Detect which cell encompasses the target text, then output its [x, y] center coordinate. 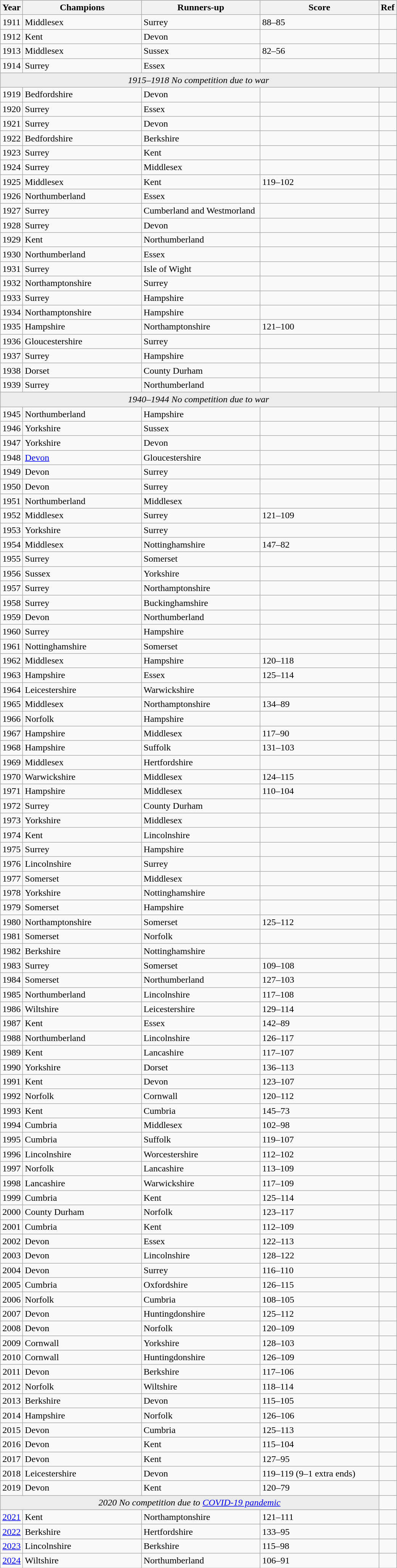
1982 [11, 951]
1992 [11, 1096]
2024 [11, 1560]
2016 [11, 1444]
1949 [11, 472]
1977 [11, 878]
1933 [11, 298]
2018 [11, 1473]
126–106 [320, 1415]
1986 [11, 1009]
2007 [11, 1314]
121–111 [320, 1517]
1994 [11, 1125]
126–109 [320, 1358]
1956 [11, 574]
127–103 [320, 980]
142–89 [320, 1023]
1932 [11, 283]
1912 [11, 37]
112–109 [320, 1227]
2014 [11, 1415]
1937 [11, 356]
Year [11, 8]
1978 [11, 893]
2017 [11, 1459]
2001 [11, 1227]
2009 [11, 1343]
1976 [11, 864]
1989 [11, 1052]
1940–1944 No competition due to war [198, 399]
1984 [11, 980]
120–79 [320, 1488]
133–95 [320, 1531]
2006 [11, 1299]
1929 [11, 240]
1962 [11, 661]
88–85 [320, 22]
1998 [11, 1183]
2008 [11, 1328]
2011 [11, 1372]
117–109 [320, 1183]
115–98 [320, 1546]
1987 [11, 1023]
1951 [11, 501]
1927 [11, 211]
2002 [11, 1241]
1921 [11, 124]
120–118 [320, 661]
1970 [11, 777]
136–113 [320, 1067]
117–108 [320, 994]
119–119 (9–1 extra ends) [320, 1473]
1935 [11, 327]
1936 [11, 341]
1968 [11, 748]
2015 [11, 1430]
1955 [11, 559]
1953 [11, 530]
1993 [11, 1111]
1995 [11, 1140]
1974 [11, 835]
Buckinghamshire [201, 602]
1979 [11, 908]
1971 [11, 791]
147–82 [320, 545]
117–107 [320, 1052]
126–117 [320, 1038]
119–102 [320, 182]
116–110 [320, 1270]
2010 [11, 1358]
129–114 [320, 1009]
1946 [11, 429]
1972 [11, 806]
1925 [11, 182]
1914 [11, 66]
1988 [11, 1038]
110–104 [320, 791]
1985 [11, 994]
1948 [11, 458]
1930 [11, 254]
2004 [11, 1270]
1964 [11, 690]
Ref [387, 8]
117–106 [320, 1372]
123–117 [320, 1212]
1973 [11, 820]
115–105 [320, 1401]
Champions [82, 8]
128–122 [320, 1256]
115–104 [320, 1444]
118–114 [320, 1386]
1967 [11, 733]
112–102 [320, 1154]
1996 [11, 1154]
1991 [11, 1081]
124–115 [320, 777]
120–109 [320, 1328]
1919 [11, 95]
1938 [11, 370]
1934 [11, 312]
1990 [11, 1067]
1965 [11, 704]
1958 [11, 602]
2021 [11, 1517]
Oxfordshire [201, 1285]
1911 [11, 22]
1928 [11, 225]
1952 [11, 516]
Score [320, 8]
120–112 [320, 1096]
126–115 [320, 1285]
109–108 [320, 966]
1957 [11, 588]
1947 [11, 443]
117–90 [320, 733]
1939 [11, 385]
Runners-up [201, 8]
2023 [11, 1546]
1915–1918 No competition due to war [198, 80]
1960 [11, 631]
1961 [11, 646]
1969 [11, 762]
2013 [11, 1401]
1959 [11, 617]
1950 [11, 487]
1997 [11, 1169]
Worcestershire [201, 1154]
2012 [11, 1386]
125–113 [320, 1430]
1954 [11, 545]
131–103 [320, 748]
121–109 [320, 516]
123–107 [320, 1081]
119–107 [320, 1140]
134–89 [320, 704]
1913 [11, 51]
1920 [11, 109]
127–95 [320, 1459]
2020 No competition due to COVID-19 pandemic [190, 1502]
1980 [11, 922]
1981 [11, 937]
1975 [11, 849]
1945 [11, 414]
1983 [11, 966]
2003 [11, 1256]
82–56 [320, 51]
106–91 [320, 1560]
1923 [11, 153]
1924 [11, 167]
128–103 [320, 1343]
1999 [11, 1198]
2000 [11, 1212]
1963 [11, 675]
1922 [11, 138]
113–109 [320, 1169]
145–73 [320, 1111]
Cumberland and Westmorland [201, 211]
1966 [11, 719]
1926 [11, 196]
2019 [11, 1488]
121–100 [320, 327]
108–105 [320, 1299]
102–98 [320, 1125]
122–113 [320, 1241]
Isle of Wight [201, 269]
1931 [11, 269]
2022 [11, 1531]
2005 [11, 1285]
